Return [x, y] of the center of cell containing provided text 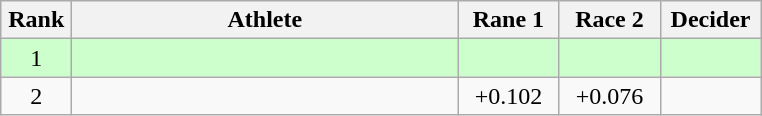
Race 2 [610, 20]
Decider [710, 20]
+0.076 [610, 96]
Athlete [265, 20]
1 [36, 58]
Rane 1 [508, 20]
2 [36, 96]
+0.102 [508, 96]
Rank [36, 20]
